Determine the [x, y] coordinate at the center of the cell enclosing the given text.  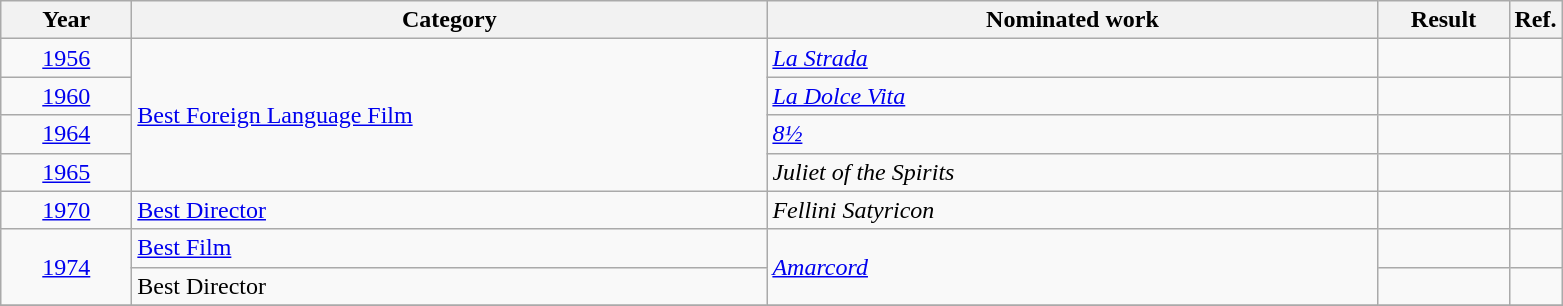
Juliet of the Spirits [1072, 172]
La Strada [1072, 58]
1956 [66, 58]
1964 [66, 134]
1970 [66, 210]
Year [66, 20]
Best Foreign Language Film [450, 115]
1974 [66, 267]
Best Film [450, 248]
Category [450, 20]
8½ [1072, 134]
Ref. [1536, 20]
1960 [66, 96]
1965 [66, 172]
Fellini Satyricon [1072, 210]
Result [1444, 20]
Amarcord [1072, 267]
La Dolce Vita [1072, 96]
Nominated work [1072, 20]
